Find where the given text appears and provide that cell's center as (X, Y) coordinate. 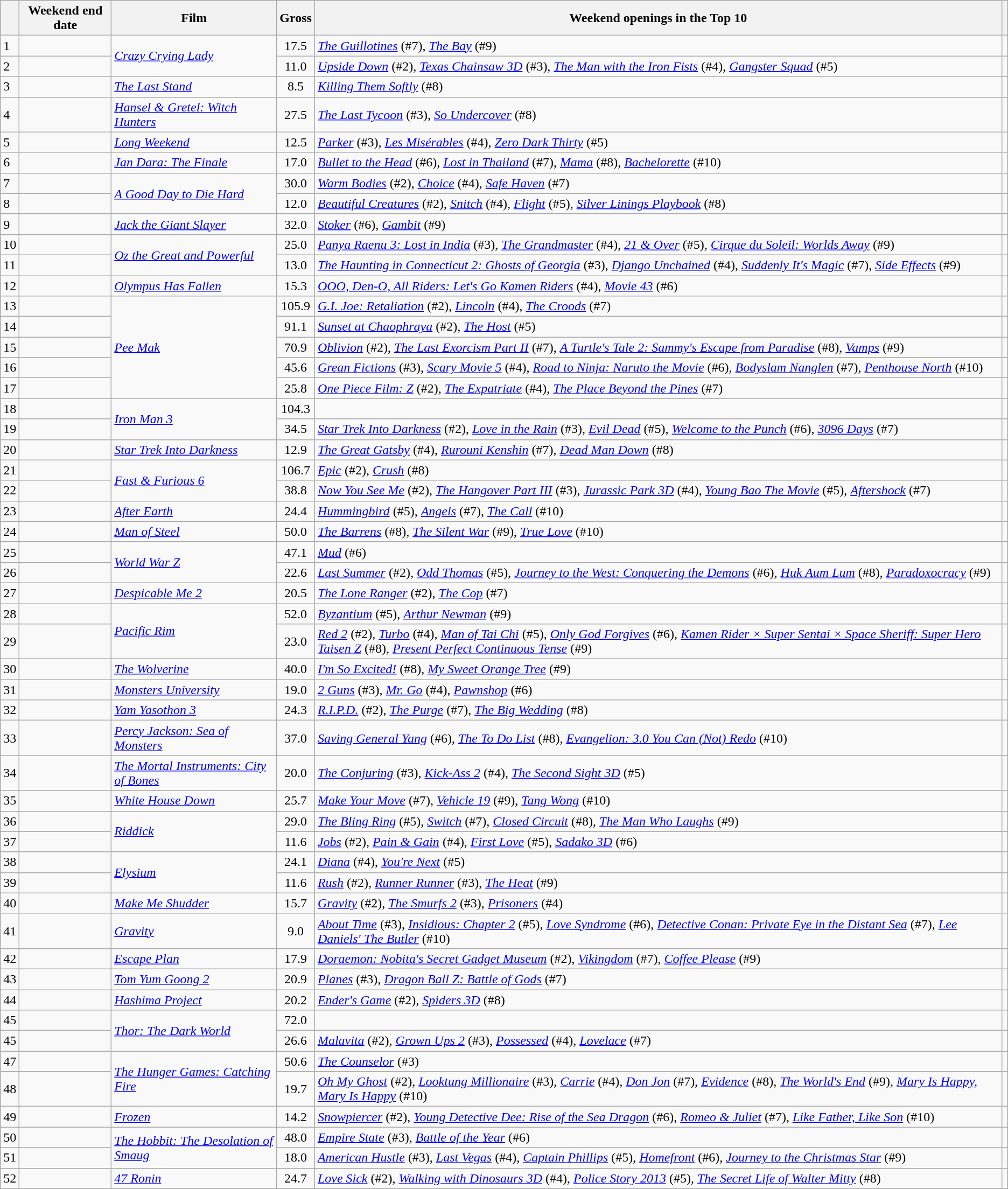
The Last Stand (194, 87)
Yam Yasothon 3 (194, 710)
72.0 (296, 1020)
The Great Gatsby (#4), Rurouni Kenshin (#7), Dead Man Down (#8) (658, 450)
Snowpiercer (#2), Young Detective Dee: Rise of the Sea Dragon (#6), Romeo & Juliet (#7), Like Father, Like Son (#10) (658, 1117)
Weekend openings in the Top 10 (658, 18)
Despicable Me 2 (194, 593)
American Hustle (#3), Last Vegas (#4), Captain Phillips (#5), Homefront (#6), Journey to the Christmas Star (#9) (658, 1158)
30.0 (296, 183)
17.5 (296, 46)
Monsters University (194, 690)
1 (10, 46)
45.6 (296, 368)
Film (194, 18)
Epic (#2), Crush (#8) (658, 470)
G.I. Joe: Retaliation (#2), Lincoln (#4), The Croods (#7) (658, 306)
Fast & Furious 6 (194, 480)
Killing Them Softly (#8) (658, 87)
26 (10, 572)
32.0 (296, 224)
8.5 (296, 87)
Star Trek Into Darkness (194, 450)
The Hunger Games: Catching Fire (194, 1079)
The Counselor (#3) (658, 1061)
20.2 (296, 1000)
Tom Yum Goong 2 (194, 979)
23.0 (296, 642)
24.4 (296, 511)
29 (10, 642)
21 (10, 470)
Jobs (#2), Pain & Gain (#4), First Love (#5), Sadako 3D (#6) (658, 842)
12.0 (296, 204)
22 (10, 491)
38.8 (296, 491)
10 (10, 244)
Planes (#3), Dragon Ball Z: Battle of Gods (#7) (658, 979)
Star Trek Into Darkness (#2), Love in the Rain (#3), Evil Dead (#5), Welcome to the Punch (#6), 3096 Days (#7) (658, 429)
Make Me Shudder (194, 903)
The Guillotines (#7), The Bay (#9) (658, 46)
70.9 (296, 347)
18.0 (296, 1158)
11.0 (296, 66)
13.0 (296, 265)
44 (10, 1000)
22.6 (296, 572)
20.0 (296, 773)
18 (10, 409)
24.7 (296, 1178)
OOO, Den-O, All Riders: Let's Go Kamen Riders (#4), Movie 43 (#6) (658, 286)
Empire State (#3), Battle of the Year (#6) (658, 1137)
Now You See Me (#2), The Hangover Part III (#3), Jurassic Park 3D (#4), Young Bao The Movie (#5), Aftershock (#7) (658, 491)
Byzantium (#5), Arthur Newman (#9) (658, 613)
Stoker (#6), Gambit (#9) (658, 224)
38 (10, 862)
16 (10, 368)
20 (10, 450)
The Barrens (#8), The Silent War (#9), True Love (#10) (658, 531)
Oz the Great and Powerful (194, 255)
25 (10, 552)
23 (10, 511)
Love Sick (#2), Walking with Dinosaurs 3D (#4), Police Story 2013 (#5), The Secret Life of Walter Mitty (#8) (658, 1178)
9 (10, 224)
Mud (#6) (658, 552)
37.0 (296, 738)
Bullet to the Head (#6), Lost in Thailand (#7), Mama (#8), Bachelorette (#10) (658, 163)
Gravity (#2), The Smurfs 2 (#3), Prisoners (#4) (658, 903)
Pee Mak (194, 347)
42 (10, 959)
24.3 (296, 710)
The Last Tycoon (#3), So Undercover (#8) (658, 114)
17.9 (296, 959)
50.6 (296, 1061)
19.7 (296, 1089)
White House Down (194, 801)
A Good Day to Die Hard (194, 193)
Gross (296, 18)
I'm So Excited! (#8), My Sweet Orange Tree (#9) (658, 669)
Weekend end date (66, 18)
Long Weekend (194, 142)
12.9 (296, 450)
World War Z (194, 562)
Gravity (194, 931)
34 (10, 773)
Ender's Game (#2), Spiders 3D (#8) (658, 1000)
17.0 (296, 163)
19.0 (296, 690)
20.5 (296, 593)
24 (10, 531)
The Wolverine (194, 669)
Sunset at Chaophraya (#2), The Host (#5) (658, 327)
15.7 (296, 903)
Beautiful Creatures (#2), Snitch (#4), Flight (#5), Silver Linings Playbook (#8) (658, 204)
47.1 (296, 552)
27 (10, 593)
3 (10, 87)
Parker (#3), Les Misérables (#4), Zero Dark Thirty (#5) (658, 142)
Malavita (#2), Grown Ups 2 (#3), Possessed (#4), Lovelace (#7) (658, 1041)
48.0 (296, 1137)
Pacific Rim (194, 631)
Hashima Project (194, 1000)
25.8 (296, 388)
52.0 (296, 613)
14 (10, 327)
32 (10, 710)
Diana (#4), You're Next (#5) (658, 862)
Upside Down (#2), Texas Chainsaw 3D (#3), The Man with the Iron Fists (#4), Gangster Squad (#5) (658, 66)
2 Guns (#3), Mr. Go (#4), Pawnshop (#6) (658, 690)
Escape Plan (194, 959)
R.I.P.D. (#2), The Purge (#7), The Big Wedding (#8) (658, 710)
50.0 (296, 531)
11 (10, 265)
Jack the Giant Slayer (194, 224)
50 (10, 1137)
The Mortal Instruments: City of Bones (194, 773)
29.0 (296, 821)
17 (10, 388)
Thor: The Dark World (194, 1031)
Frozen (194, 1117)
Grean Fictions (#3), Scary Movie 5 (#4), Road to Ninja: Naruto the Movie (#6), Bodyslam Nanglen (#7), Penthouse North (#10) (658, 368)
Saving General Yang (#6), The To Do List (#8), Evangelion: 3.0 You Can (Not) Redo (#10) (658, 738)
Panya Raenu 3: Lost in India (#3), The Grandmaster (#4), 21 & Over (#5), Cirque du Soleil: Worlds Away (#9) (658, 244)
5 (10, 142)
91.1 (296, 327)
The Conjuring (#3), Kick-Ass 2 (#4), The Second Sight 3D (#5) (658, 773)
Make Your Move (#7), Vehicle 19 (#9), Tang Wong (#10) (658, 801)
Oblivion (#2), The Last Exorcism Part II (#7), A Turtle's Tale 2: Sammy's Escape from Paradise (#8), Vamps (#9) (658, 347)
The Hobbit: The Desolation of Smaug (194, 1148)
6 (10, 163)
104.3 (296, 409)
About Time (#3), Insidious: Chapter 2 (#5), Love Syndrome (#6), Detective Conan: Private Eye in the Distant Sea (#7), Lee Daniels' The Butler (#10) (658, 931)
30 (10, 669)
14.2 (296, 1117)
33 (10, 738)
34.5 (296, 429)
36 (10, 821)
37 (10, 842)
15 (10, 347)
4 (10, 114)
40.0 (296, 669)
47 (10, 1061)
47 Ronin (194, 1178)
43 (10, 979)
After Earth (194, 511)
20.9 (296, 979)
12 (10, 286)
13 (10, 306)
105.9 (296, 306)
49 (10, 1117)
Olympus Has Fallen (194, 286)
48 (10, 1089)
40 (10, 903)
27.5 (296, 114)
28 (10, 613)
7 (10, 183)
106.7 (296, 470)
Hummingbird (#5), Angels (#7), The Call (#10) (658, 511)
31 (10, 690)
41 (10, 931)
Riddick (194, 831)
Last Summer (#2), Odd Thomas (#5), Journey to the West: Conquering the Demons (#6), Huk Aum Lum (#8), Paradoxocracy (#9) (658, 572)
Man of Steel (194, 531)
8 (10, 204)
Rush (#2), Runner Runner (#3), The Heat (#9) (658, 883)
Percy Jackson: Sea of Monsters (194, 738)
9.0 (296, 931)
35 (10, 801)
26.6 (296, 1041)
25.7 (296, 801)
Hansel & Gretel: Witch Hunters (194, 114)
12.5 (296, 142)
Crazy Crying Lady (194, 56)
15.3 (296, 286)
The Lone Ranger (#2), The Cop (#7) (658, 593)
24.1 (296, 862)
One Piece Film: Z (#2), The Expatriate (#4), The Place Beyond the Pines (#7) (658, 388)
39 (10, 883)
The Bling Ring (#5), Switch (#7), Closed Circuit (#8), The Man Who Laughs (#9) (658, 821)
Warm Bodies (#2), Choice (#4), Safe Haven (#7) (658, 183)
Jan Dara: The Finale (194, 163)
2 (10, 66)
Oh My Ghost (#2), Looktung Millionaire (#3), Carrie (#4), Don Jon (#7), Evidence (#8), The World's End (#9), Mary Is Happy, Mary Is Happy (#10) (658, 1089)
19 (10, 429)
52 (10, 1178)
The Haunting in Connecticut 2: Ghosts of Georgia (#3), Django Unchained (#4), Suddenly It's Magic (#7), Side Effects (#9) (658, 265)
25.0 (296, 244)
51 (10, 1158)
Doraemon: Nobita's Secret Gadget Museum (#2), Vikingdom (#7), Coffee Please (#9) (658, 959)
Elysium (194, 872)
Iron Man 3 (194, 419)
